Return the (X, Y) coordinate for the center point of the cell that contains the specified text.  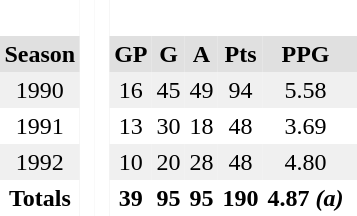
20 (168, 162)
1990 (40, 90)
190 (240, 198)
45 (168, 90)
13 (131, 126)
39 (131, 198)
PPG (306, 54)
3.69 (306, 126)
GP (131, 54)
Totals (40, 198)
Pts (240, 54)
1992 (40, 162)
4.87 (a) (306, 198)
4.80 (306, 162)
30 (168, 126)
A (202, 54)
16 (131, 90)
1991 (40, 126)
28 (202, 162)
5.58 (306, 90)
94 (240, 90)
G (168, 54)
18 (202, 126)
49 (202, 90)
Season (40, 54)
10 (131, 162)
